Pinpoint the cell where the given text exists, returning its [X, Y] midpoint coordinate. 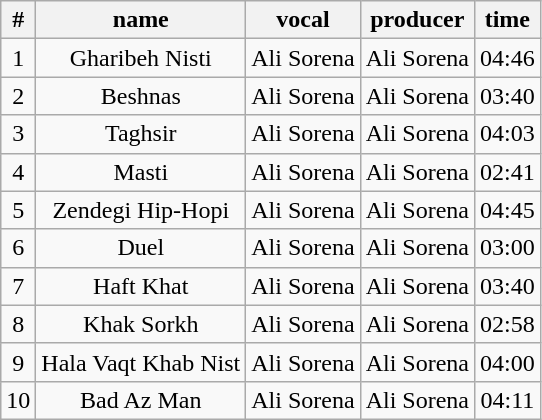
Gharibeh Nisti [141, 58]
Haft Khat [141, 286]
04:45 [507, 210]
3 [18, 134]
vocal [303, 20]
03:00 [507, 248]
04:00 [507, 362]
Khak Sorkh [141, 324]
time [507, 20]
7 [18, 286]
04:03 [507, 134]
Taghsir [141, 134]
10 [18, 400]
producer [417, 20]
02:41 [507, 172]
04:11 [507, 400]
9 [18, 362]
Bad Az Man [141, 400]
Zendegi Hip-Hopi [141, 210]
name [141, 20]
8 [18, 324]
# [18, 20]
2 [18, 96]
04:46 [507, 58]
6 [18, 248]
Hala Vaqt Khab Nist [141, 362]
4 [18, 172]
02:58 [507, 324]
Beshnas [141, 96]
Masti [141, 172]
5 [18, 210]
1 [18, 58]
Duel [141, 248]
